Scan for the cell matching the given text and deliver its (X, Y) coordinate at center. 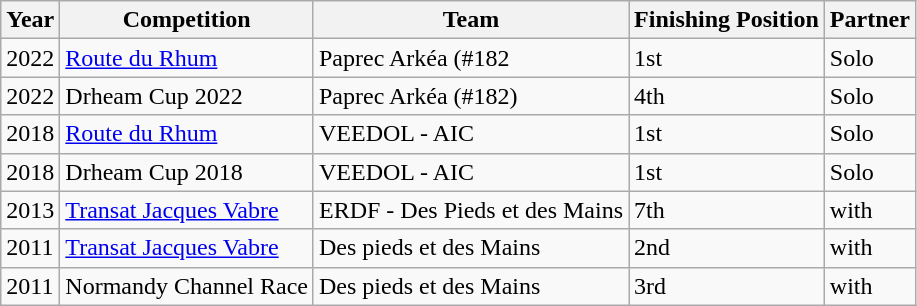
ERDF - Des Pieds et des Mains (470, 210)
Finishing Position (727, 20)
4th (727, 96)
3rd (727, 286)
Team (470, 20)
7th (727, 210)
Drheam Cup 2022 (187, 96)
Paprec Arkéa (#182) (470, 96)
Drheam Cup 2018 (187, 172)
Normandy Channel Race (187, 286)
Partner (870, 20)
2nd (727, 248)
Paprec Arkéa (#182 (470, 58)
Competition (187, 20)
2013 (30, 210)
Year (30, 20)
